Determine the [x, y] coordinate at the center of the cell enclosing the given text.  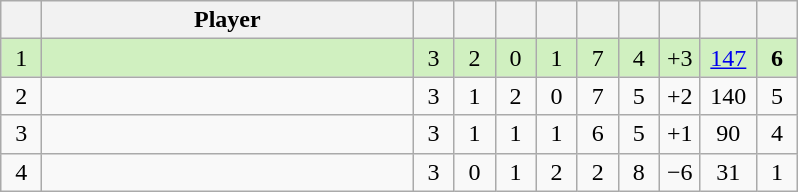
Player [228, 20]
+3 [680, 58]
+1 [680, 134]
+2 [680, 96]
−6 [680, 172]
140 [728, 96]
90 [728, 134]
8 [638, 172]
31 [728, 172]
147 [728, 58]
